Capture the cell that displays the provided text and extract its [x, y] central coordinate. 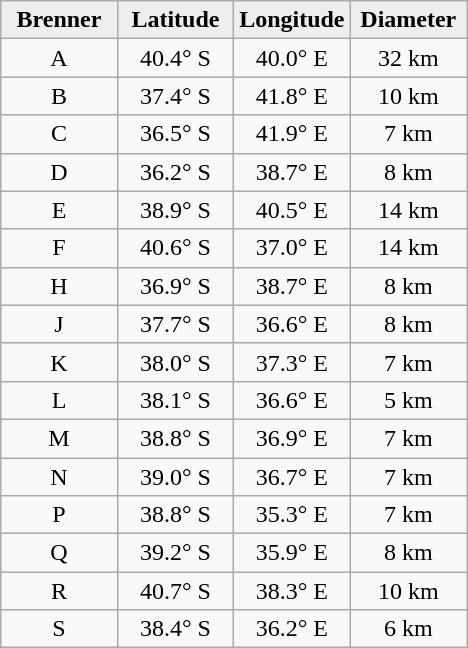
Brenner [59, 20]
37.0° E [292, 248]
36.9° S [175, 286]
A [59, 58]
F [59, 248]
D [59, 172]
S [59, 629]
36.2° S [175, 172]
36.2° E [292, 629]
36.5° S [175, 134]
39.2° S [175, 553]
38.0° S [175, 362]
Longitude [292, 20]
M [59, 438]
40.7° S [175, 591]
J [59, 324]
36.9° E [292, 438]
40.0° E [292, 58]
35.9° E [292, 553]
6 km [408, 629]
H [59, 286]
36.7° E [292, 477]
Diameter [408, 20]
L [59, 400]
38.4° S [175, 629]
38.9° S [175, 210]
R [59, 591]
41.9° E [292, 134]
40.4° S [175, 58]
N [59, 477]
37.7° S [175, 324]
37.3° E [292, 362]
P [59, 515]
K [59, 362]
38.1° S [175, 400]
Latitude [175, 20]
40.5° E [292, 210]
B [59, 96]
35.3° E [292, 515]
C [59, 134]
E [59, 210]
37.4° S [175, 96]
41.8° E [292, 96]
Q [59, 553]
40.6° S [175, 248]
5 km [408, 400]
39.0° S [175, 477]
32 km [408, 58]
38.3° E [292, 591]
